Pinpoint the cell where the given text exists, returning its [X, Y] midpoint coordinate. 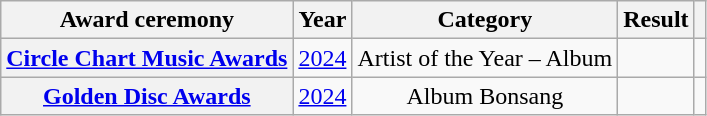
Year [322, 20]
Artist of the Year – Album [485, 58]
Album Bonsang [485, 96]
Circle Chart Music Awards [147, 58]
Golden Disc Awards [147, 96]
Result [656, 20]
Award ceremony [147, 20]
Category [485, 20]
